Detect which cell encompasses the target text, then output its [X, Y] center coordinate. 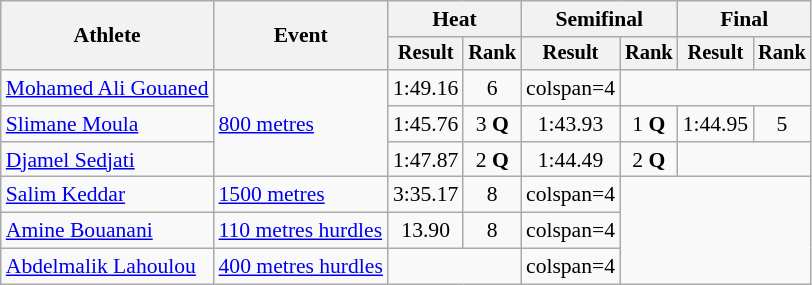
Mohamed Ali Gouaned [108, 88]
Heat [454, 19]
1 Q [649, 124]
Final [744, 19]
1:47.87 [426, 160]
Athlete [108, 36]
1:45.76 [426, 124]
Slimane Moula [108, 124]
Event [301, 36]
5 [782, 124]
1:44.49 [570, 160]
1:43.93 [570, 124]
3 Q [492, 124]
6 [492, 88]
1:44.95 [716, 124]
3:35.17 [426, 195]
800 metres [301, 124]
Amine Bouanani [108, 231]
1:49.16 [426, 88]
Djamel Sedjati [108, 160]
1500 metres [301, 195]
Salim Keddar [108, 195]
110 metres hurdles [301, 231]
400 metres hurdles [301, 267]
13.90 [426, 231]
Abdelmalik Lahoulou [108, 267]
Semifinal [600, 19]
